For the text-containing cell, return its midpoint in [x, y] coordinate format. 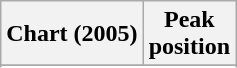
Chart (2005) [72, 34]
Peakposition [189, 34]
